Pinpoint the cell where the given text exists, returning its (x, y) midpoint coordinate. 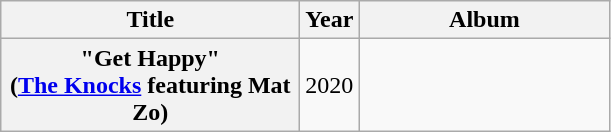
Album (484, 20)
Title (150, 20)
"Get Happy" (The Knocks featuring Mat Zo) (150, 85)
2020 (330, 85)
Year (330, 20)
